Find where the given text appears and provide that cell's center as [x, y] coordinate. 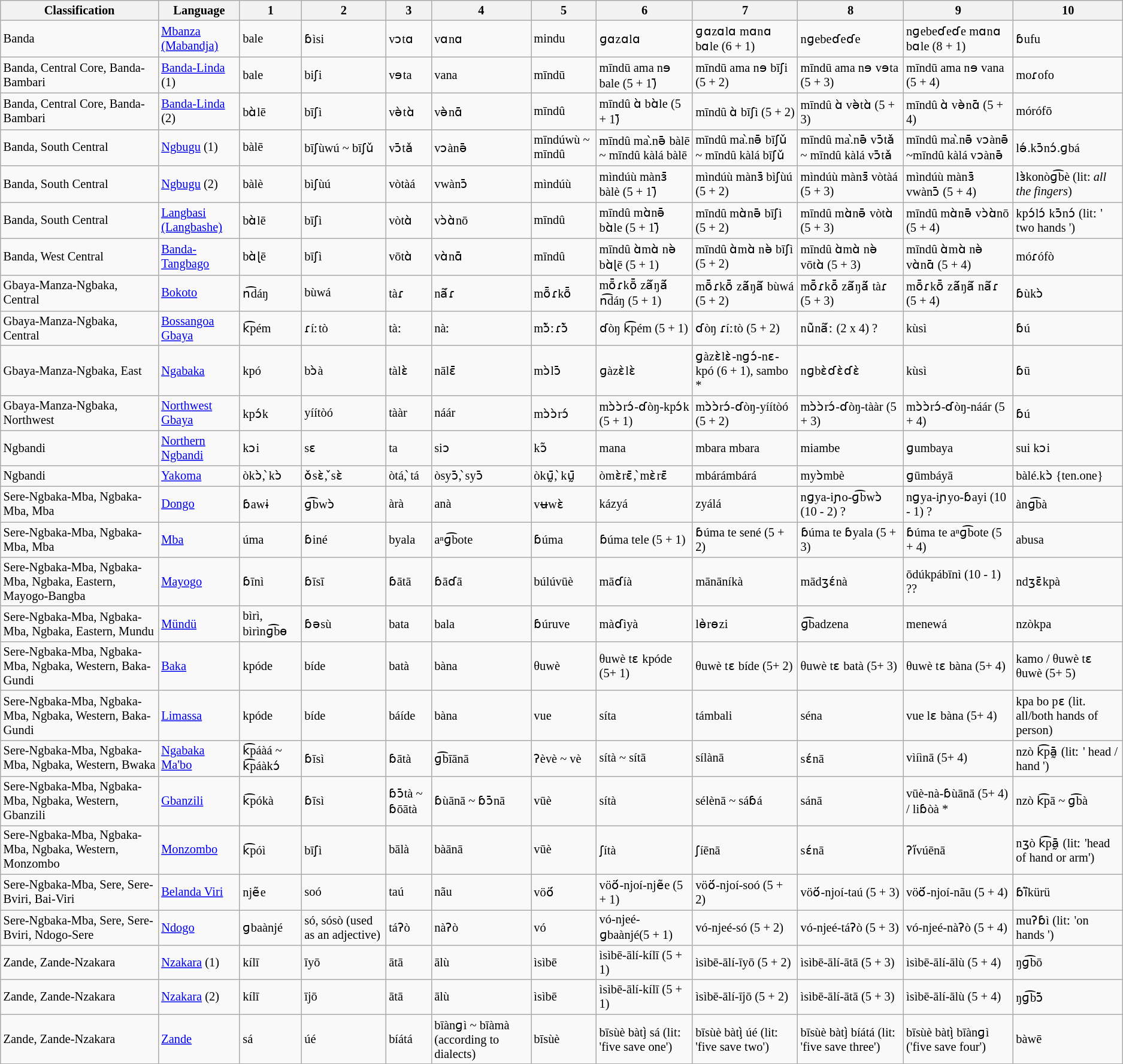
njẽe [271, 892]
Langbasi (Langbashe) [199, 220]
ʃítà [644, 850]
vìíìnā (5+ 4) [958, 758]
sítà ~ sítā [644, 758]
Language [199, 10]
àrà [408, 504]
Banda-Linda (2) [199, 111]
tàlɛ̀ [408, 370]
abusa [1067, 539]
táʔò [408, 927]
mórófō [1067, 111]
Nzakara (1) [199, 962]
Classification [80, 10]
ɡàzɛ̀lɛ̀-nɡɔ́-nɛ-kpó (6 + 1), sambo * [745, 370]
tàː [408, 328]
mȭɾkȭ [564, 293]
vöö́-njoí-soó (5 + 2) [745, 892]
lɵ̀rɵzi [745, 624]
só, sósò (used as an adjective) [344, 927]
Banda-Tangbago [199, 256]
mīndû mɑ̀nə̄ vòtɑ̀ (5 + 3) [850, 220]
mīndū ama nɘ vɘta (5 + 3) [850, 75]
θuwè tɛ batà (5+ 3) [850, 666]
Sere-Ngbaka-Mba, Ngbaka-Mba, Ngbaka, Western, Bwaka [80, 758]
zyálá [745, 504]
Baka [199, 666]
menewá [958, 624]
ɡbaànjé [271, 927]
mīndû mɑ̀nə̄ bīʃì (5 + 2) [745, 220]
ɓúma te sené (5 + 2) [745, 539]
mīndû ɑ̀ bɑ̀le (5 + 1)̄ [644, 111]
bɔ̀à [344, 370]
Bossangoa Gbaya [199, 328]
Gbaya-Manza-Ngbaka, East [80, 370]
vʉwɛ̀ [564, 504]
mɔ̀ɔ̀rɔ́ [564, 413]
mīndū [564, 75]
bālà [408, 850]
vòtɑ̀ [408, 220]
vó [564, 927]
7 [745, 10]
tààr [408, 413]
mindu [564, 38]
ɓiné [344, 539]
mìndúù mànɜ̄ vòtàá (5 + 3) [850, 184]
ɓúruve [564, 624]
mìndúù mànɜ̄ bìʃùú (5 + 2) [745, 184]
vwànɔ̄ [481, 184]
1 [271, 10]
ɓəsù [344, 624]
ɓīnì [271, 581]
ɓāɗā [481, 581]
kpɔ́lɔ́ kɔ̄nɔ́ (litː ' two hands ') [1067, 220]
vue [564, 715]
bīsùè bàtì̧ sá (litː 'five save one') [644, 1039]
mīndū ama nɘ bīʃi (5 + 2) [745, 75]
mīndû ɑ̀mɑ̀ nə̀ bɑ̀ɭē (5 + 1) [644, 256]
vɔ̀ɑ̀nō [481, 220]
ɡ͡bwɔ̀ [344, 504]
mȭɾkȭ zã́ŋã́ n͡dáŋ (5 + 1) [644, 293]
anà [481, 504]
Sere-Ngbaka-Mba, Ngbaka-Mba, Ngbaka, Western, Monzombo [80, 850]
mīndû mɑ̀nə̄ bɑ̀le (5 + 1)̄ [644, 220]
mīndû ɑ̀mɑ̀ nə̀ vōtɑ̀ (5 + 3) [850, 256]
màɗìyà [644, 624]
ɓùānā ~ ɓɔ̄nā [481, 801]
ɡɑzɑlɑ mɑnɑ bɑle (6 + 1) [745, 38]
Bokoto [199, 293]
bīsùè bàtì̧ bīànɡì ('five save four') [958, 1039]
òsyɔ̄, ̀syɔ̄ [481, 475]
vɑnɑ [481, 38]
Banda, West Central [80, 256]
mīndû ɑ̀mɑ̀ nə̀ bīʃì (5 + 2) [745, 256]
batà [408, 666]
ɓufu [1067, 38]
Ngabaka [199, 370]
Belanda Viri [199, 892]
mīndû mɑ̀nə̄ vɔ̀ɑ̀nō (5 + 4) [958, 220]
bīsùè bàtì̧ bíátá (litː 'five save three') [850, 1039]
nzòkpa [1067, 624]
Sere-Ngbaka-Mba, Sere, Sere-Bviri, Ndogo-Sere [80, 927]
Ngbugu (1) [199, 147]
bīsùè bàtì̧ úé (litː 'five save two') [745, 1039]
Dongo [199, 504]
ʔèvè ~ vè [564, 758]
mānāníkà [745, 581]
ɗòŋ k͡pém (5 + 1) [644, 328]
vöö́-njoí-njẽe (5 + 1) [644, 892]
ɓúma tele (5 + 1) [644, 539]
θuwè tɛ bíde (5+ 2) [745, 666]
bɑ̀ɭē [271, 256]
úma [271, 539]
vōtɑ̀ [408, 256]
2 [344, 10]
ɓìsi [344, 38]
māɗíà [644, 581]
nãu [481, 892]
úé [344, 1039]
bīsùè [564, 1039]
yíítòó [344, 413]
vɑ̀nɑ̄ [481, 256]
mīndû ɑ̀ və̀tɑ̀ (5 + 3) [850, 111]
k͡pókà [271, 801]
Ngbugu (2) [199, 184]
Gbaya-Manza-Ngbaka, Northwest [80, 413]
Sere-Ngbaka-Mba, Ngbaka-Mba, Ngbaka, Eastern, Mundu [80, 624]
vɔànə̄ [481, 147]
kázyá [644, 504]
8 [850, 10]
bàlé.kɔ̀ {ten.one} [1067, 475]
vöö́-njoí-nãu (5 + 4) [958, 892]
ǒsɛ̀, ̌sɛ̀ [344, 475]
vöö́ [564, 892]
θuwè tɛ bàna (5+ 4) [958, 666]
mɔ̀ɔ̀rɔ́-ɗòŋ-kpɔ́k (5 + 1) [644, 413]
vöö́-njoí-taú (5 + 3) [850, 892]
Gbanzili [199, 801]
sílànā [745, 758]
kɔ̃ [564, 448]
ɓīsī [344, 581]
ɡàzɛ̀lɛ̀ [644, 370]
īyō [344, 962]
vó-njeé-nàʔò (5 + 4) [958, 927]
vɔ̄tǎ [408, 147]
Mündü [199, 624]
kpó [271, 370]
nzò k͡pā̰ (litː ' head / hand ') [1067, 758]
mìndúù mànɜ̄ vwànɔ̄ (5 + 4) [958, 184]
nālɛ̄ [481, 370]
k͡páàá ~ k͡páàkɔ́ [271, 758]
òmɛ̀rɛ̄, ̀mɛ̀rɛ̄ [644, 475]
bàlè [271, 184]
nàʔò [481, 927]
ìsìbē-ālí-īyō (5 + 2) [745, 962]
bùwá [344, 293]
búlúvūè [564, 581]
Yakoma [199, 475]
nã́ɾ [481, 293]
ìsìbē-ālí-ījō (5 + 2) [745, 997]
òkṵ̄, ̀kṵ̄ [564, 475]
nɡebeɗeɗe mɑnɑ bɑle (8 + 1) [958, 38]
mìndúù [564, 184]
sélènā ~ sáɓá [745, 801]
bīʃùwú ~ bīʃǔ [344, 147]
ɓúma [564, 539]
Northern Ngbandi [199, 448]
mɔ̃̀ːɾɔ̃̀ [564, 328]
nɡebeɗeɗe [850, 38]
Mbanza (Mabandja) [199, 38]
Sere-Ngbaka-Mba, Ngbaka-Mba, Ngbaka, Eastern, Mayogo-Bangba [80, 581]
mȭɾkȭ zã́ŋã́ bùwá (5 + 2) [745, 293]
aⁿɡ͡bote [481, 539]
və̀nɑ̄ [481, 111]
mīndû ma.̀nə̄ bīʃǔ ~ mīndû kàlá bīʃǔ [745, 147]
kpa bo pɛ (lit. all/both hands of person) [1067, 715]
Ndogo [199, 927]
θuwè tɛ kpóde (5+ 1) [644, 666]
byala [408, 539]
bata [408, 624]
ta [408, 448]
mɔ̀lɔ̄ [564, 370]
vòtàá [408, 184]
vūè-nà-ɓùānā (5+ 4) / liɓòà * [958, 801]
mana [644, 448]
ɡɑzɑlɑ [644, 38]
Limassa [199, 715]
nʒò k͡pā̰ (litː 'head of hand or arm') [1067, 850]
Banda-Linda (1) [199, 75]
miambe [850, 448]
ɓɔ̄tà ~ ɓōātà [408, 801]
myɔ̀mbè [850, 475]
mīndû ɑ̀ və̀nɑ̄ (5 + 4) [958, 111]
òkɔ̀, ̀kɔ̀ [271, 475]
séna [850, 715]
k͡póì [271, 850]
ʃíēnā [745, 850]
mbárámbárá [745, 475]
bàwē [1067, 1039]
mīndū ama nɘ vana (5 + 4) [958, 75]
n͡dáŋ [271, 293]
vana [481, 75]
lə́.kɔ̄nɔ́.ɡbá [1067, 147]
bìʃùú [344, 184]
mīndû ma.̀nə̄ vɔ̄tǎ ~ mīndû kàlá vɔ̄tǎ [850, 147]
ɡūmbáyā [958, 475]
kamo / θuwè tɛ θuwè (5+ 5) [1067, 666]
muʔɓì (litː 'on hands ') [1067, 927]
Monzombo [199, 850]
mɔ̀ɔ̀rɔ́-ɗòŋ-náár (5 + 4) [958, 413]
nɡya-iɲyo-ɓayi (10 - 1) ? [958, 504]
mɔ̀ɔ̀rɔ́-ɗòŋ-tààr (5 + 3) [850, 413]
ŋɡ͡bɔ̃̄ [1067, 997]
nàː [481, 328]
ɓātà [408, 758]
òtá, ̀tá [408, 475]
ɓùkɔ̀ [1067, 293]
nɡbɛ̀ɗɛ̀ɗɛ̀ [850, 370]
3 [408, 10]
Zande [199, 1039]
ɾíːtò [344, 328]
Ngabaka Ma'bo [199, 758]
4 [481, 10]
vɔtɑ [408, 38]
ɓúma te aⁿɡ͡bote (5 + 4) [958, 539]
vó-njeé-ɡbaànjé(5 + 1) [644, 927]
ɡ͡bīānā [481, 758]
5 [564, 10]
ndʒɛ̄kpà [1067, 581]
bala [481, 624]
Northwest Gbaya [199, 413]
sui kɔi [1067, 448]
móɾófò [1067, 256]
mīndû ɑ̀mɑ̀ nə̀ vɑ̀nɑ̄ (5 + 4) [958, 256]
Sere-Ngbaka-Mba, Ngbaka-Mba, Ngbaka, Western, Gbanzili [80, 801]
Banda [80, 38]
nɡya-iɲo-ɡ͡bwɔ̀ (10 - 2) ? [850, 504]
kɔi [271, 448]
taú [408, 892]
mɔ̀ɔ̀rɔ́-ɗòŋ-yíítòó (5 + 2) [745, 413]
támbali [745, 715]
sá [271, 1039]
tàɾ [408, 293]
mīndúwù ~ mīndû [564, 147]
Mba [199, 539]
báíde [408, 715]
náár [481, 413]
ànɡ͡bà [1067, 504]
Mayogo [199, 581]
ɓū [1067, 370]
lɜ̀konòɡ͡bè (lit: all the fingers) [1067, 184]
sítà [644, 801]
ɡ͡badzena [850, 624]
vɘta [408, 75]
ījō [344, 997]
ɡumbaya [958, 448]
10 [1067, 10]
soó [344, 892]
mīndû ɑ̀ bīʃì (5 + 2) [745, 111]
bīànɡì ~ bīàmà (according to dialects) [481, 1039]
ɓawɨ [271, 504]
moɾofo [1067, 75]
mīndû ma.̀nə̄ vɔànə̄ ~mīndû kàlá vɔànə̄ [958, 147]
bàānā [481, 850]
ɓï̃kürü [1067, 892]
vó-njeé-táʔò (5 + 3) [850, 927]
mbara mbara [745, 448]
sɛ [344, 448]
9 [958, 10]
nzò k͡pā ~ ɡ͡bà [1067, 801]
ʔi̋vúēnā [958, 850]
ŋɡ͡bō [1067, 962]
nũ̀nã́ː (2 x 4) ? [850, 328]
mīndû ma.̀nə̄ bàlē ~ mīndû kàlá bàlē [644, 147]
bìrì, bìrìnɡ͡bɵ [271, 624]
və̀tɑ̀ [408, 111]
ōdúkpábīnì (10 - 1) ?? [958, 581]
θuwè [564, 666]
sánā [850, 801]
síta [644, 715]
siɔ [481, 448]
Nzakara (2) [199, 997]
mīndū ama nɘ bale (5 + 1)̄ [644, 75]
ɓúma te ɓyala (5 + 3) [850, 539]
mādʒɛ́nà [850, 581]
vue lɛ bàna (5+ 4) [958, 715]
biʃi [344, 75]
k͡pém [271, 328]
bíátá [408, 1039]
kpɔ́k [271, 413]
mȭɾkȭ zã́ŋã́ tàɾ (5 + 3) [850, 293]
mìndúù mànɜ̄ bàlè (5 + 1)̄ [644, 184]
vó-njeé-só (5 + 2) [745, 927]
Sere-Ngbaka-Mba, Sere, Sere-Bviri, Bai-Viri [80, 892]
mȭɾkȭ zã́ŋã́ nã́ɾ (5 + 4) [958, 293]
ɗòŋ ɾíːtò (5 + 2) [745, 328]
bàlē [271, 147]
ɓātā [408, 581]
6 [644, 10]
